Output the [X, Y] coordinate of the center of the cell containing the given text.  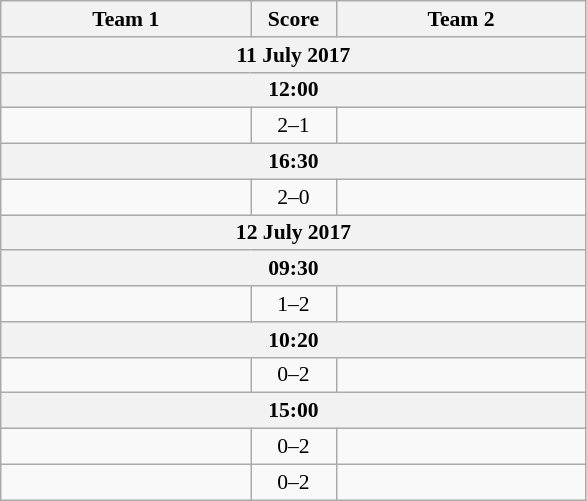
Team 2 [461, 19]
09:30 [294, 269]
12:00 [294, 90]
1–2 [294, 304]
Team 1 [126, 19]
12 July 2017 [294, 233]
Score [294, 19]
11 July 2017 [294, 55]
2–0 [294, 197]
2–1 [294, 126]
16:30 [294, 162]
15:00 [294, 411]
10:20 [294, 340]
